From the cell containing the given text, extract its center point as (X, Y) coordinate. 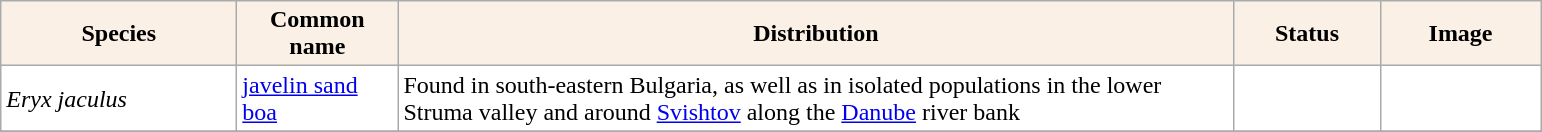
Image (1460, 34)
javelin sand boa (318, 98)
Common name (318, 34)
Status (1307, 34)
Found in south-eastern Bulgaria, as well as in isolated populations in the lower Struma valley and around Svishtov along the Danube river bank (816, 98)
Eryx jaculus (119, 98)
Species (119, 34)
Distribution (816, 34)
